Search for the cell housing the specified text and yield its [X, Y] center coordinate. 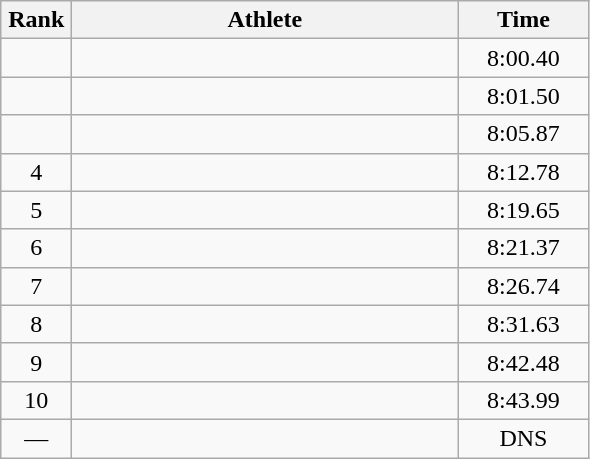
DNS [524, 438]
9 [36, 362]
Rank [36, 20]
7 [36, 286]
8:31.63 [524, 324]
8:26.74 [524, 286]
8:01.50 [524, 96]
5 [36, 210]
Time [524, 20]
4 [36, 172]
8:19.65 [524, 210]
8 [36, 324]
— [36, 438]
Athlete [265, 20]
10 [36, 400]
8:42.48 [524, 362]
6 [36, 248]
8:43.99 [524, 400]
8:12.78 [524, 172]
8:21.37 [524, 248]
8:00.40 [524, 58]
8:05.87 [524, 134]
